Output the (X, Y) coordinate of the center of the cell containing the given text.  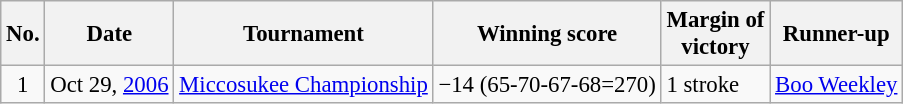
Tournament (304, 34)
Runner-up (836, 34)
−14 (65-70-67-68=270) (547, 85)
Date (110, 34)
Miccosukee Championship (304, 85)
1 stroke (716, 85)
1 (23, 85)
Oct 29, 2006 (110, 85)
No. (23, 34)
Margin ofvictory (716, 34)
Boo Weekley (836, 85)
Winning score (547, 34)
